Output the (x, y) coordinate of the center of the cell containing the given text.  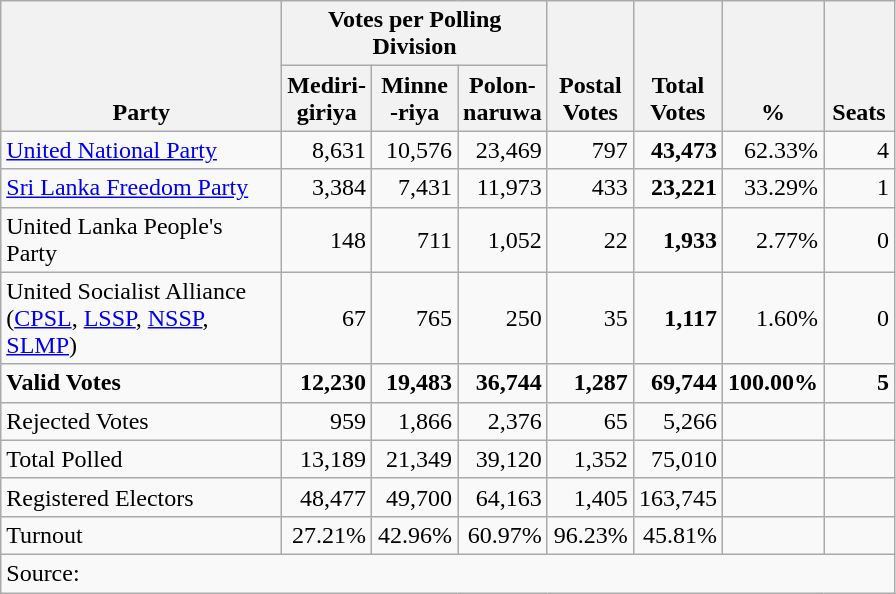
1,117 (678, 318)
765 (415, 318)
3,384 (327, 188)
4 (860, 150)
10,576 (415, 150)
1,933 (678, 240)
2.77% (772, 240)
Turnout (142, 535)
96.23% (590, 535)
Polon-naruwa (503, 98)
Sri Lanka Freedom Party (142, 188)
36,744 (503, 383)
959 (327, 421)
% (772, 66)
1.60% (772, 318)
42.96% (415, 535)
39,120 (503, 459)
1,352 (590, 459)
1 (860, 188)
23,469 (503, 150)
Party (142, 66)
62.33% (772, 150)
12,230 (327, 383)
PostalVotes (590, 66)
1,405 (590, 497)
Source: (448, 573)
22 (590, 240)
8,631 (327, 150)
75,010 (678, 459)
43,473 (678, 150)
67 (327, 318)
Minne-riya (415, 98)
21,349 (415, 459)
64,163 (503, 497)
7,431 (415, 188)
48,477 (327, 497)
250 (503, 318)
Total Polled (142, 459)
69,744 (678, 383)
11,973 (503, 188)
Total Votes (678, 66)
13,189 (327, 459)
1,052 (503, 240)
Valid Votes (142, 383)
United Lanka People's Party (142, 240)
1,866 (415, 421)
100.00% (772, 383)
Mediri-giriya (327, 98)
23,221 (678, 188)
49,700 (415, 497)
148 (327, 240)
2,376 (503, 421)
19,483 (415, 383)
27.21% (327, 535)
5,266 (678, 421)
5 (860, 383)
35 (590, 318)
797 (590, 150)
Rejected Votes (142, 421)
Seats (860, 66)
45.81% (678, 535)
65 (590, 421)
United National Party (142, 150)
433 (590, 188)
1,287 (590, 383)
33.29% (772, 188)
United Socialist Alliance(CPSL, LSSP, NSSP, SLMP) (142, 318)
Registered Electors (142, 497)
60.97% (503, 535)
163,745 (678, 497)
711 (415, 240)
Votes per Polling Division (415, 34)
